From the cell containing the given text, extract its center point as [x, y] coordinate. 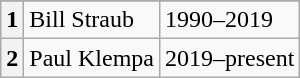
Bill Straub [92, 20]
1 [12, 20]
2 [12, 58]
1990–2019 [230, 20]
2019–present [230, 58]
Paul Klempa [92, 58]
